Provide the (x, y) coordinate of the cell's center where the given text is located.  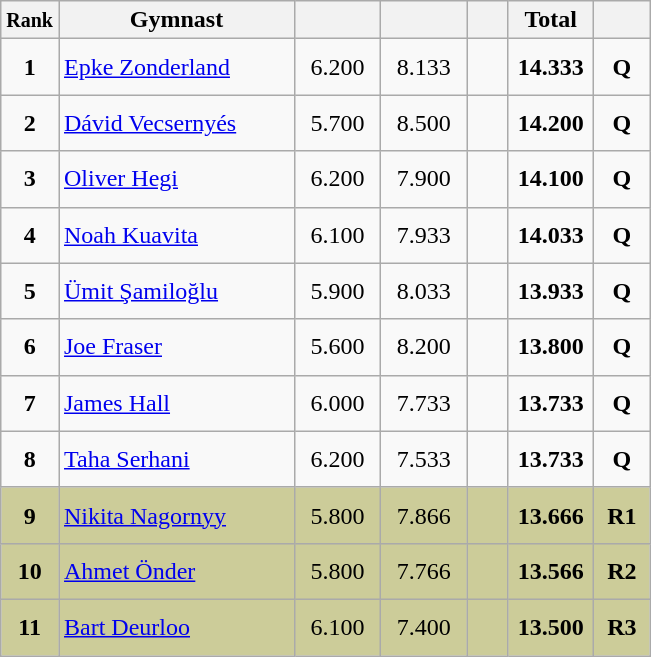
R1 (622, 515)
Rank (30, 20)
3 (30, 179)
13.800 (551, 347)
Total (551, 20)
Bart Deurloo (176, 627)
2 (30, 123)
14.333 (551, 67)
13.933 (551, 291)
9 (30, 515)
James Hall (176, 403)
8.500 (424, 123)
Joe Fraser (176, 347)
7.766 (424, 571)
7 (30, 403)
7.533 (424, 459)
Ümit Şamiloğlu (176, 291)
10 (30, 571)
5.700 (338, 123)
5.600 (338, 347)
13.500 (551, 627)
4 (30, 235)
6 (30, 347)
7.900 (424, 179)
R3 (622, 627)
14.033 (551, 235)
6.000 (338, 403)
Noah Kuavita (176, 235)
5.900 (338, 291)
Epke Zonderland (176, 67)
Nikita Nagornyy (176, 515)
13.666 (551, 515)
8 (30, 459)
7.866 (424, 515)
14.200 (551, 123)
8.133 (424, 67)
14.100 (551, 179)
Ahmet Önder (176, 571)
7.933 (424, 235)
Dávid Vecsernyés (176, 123)
5 (30, 291)
11 (30, 627)
Gymnast (176, 20)
13.566 (551, 571)
7.400 (424, 627)
1 (30, 67)
Taha Serhani (176, 459)
R2 (622, 571)
8.033 (424, 291)
8.200 (424, 347)
Oliver Hegi (176, 179)
7.733 (424, 403)
